Scan for the cell matching the given text and deliver its (X, Y) coordinate at center. 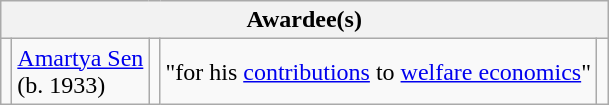
Awardee(s) (304, 20)
"for his contributions to welfare economics" (378, 72)
Amartya Sen(b. 1933) (80, 72)
